Determine the [x, y] coordinate at the center of the cell enclosing the given text.  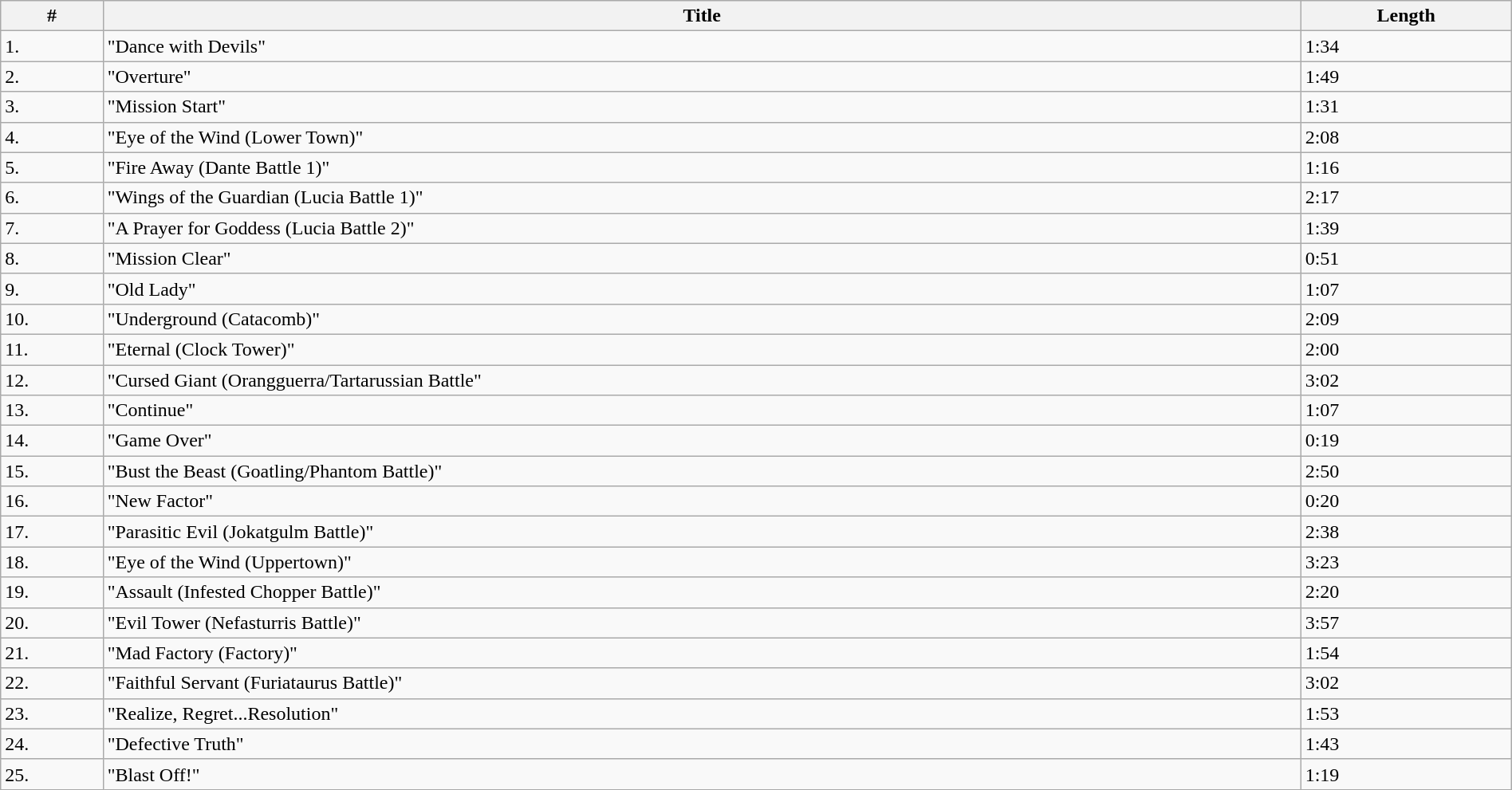
"Realize, Regret...Resolution" [702, 713]
14. [52, 441]
2:38 [1406, 532]
3:57 [1406, 623]
9. [52, 289]
"Fire Away (Dante Battle 1)" [702, 167]
"New Factor" [702, 501]
"Mission Clear" [702, 258]
16. [52, 501]
23. [52, 713]
1:31 [1406, 107]
"Continue" [702, 411]
2. [52, 77]
13. [52, 411]
1:39 [1406, 228]
"Game Over" [702, 441]
Title [702, 16]
1. [52, 46]
"Bust the Beast (Goatling/Phantom Battle)" [702, 471]
2:08 [1406, 137]
2:50 [1406, 471]
"Underground (Catacomb)" [702, 319]
"Wings of the Guardian (Lucia Battle 1)" [702, 198]
"Cursed Giant (Orangguerra/Tartarussian Battle" [702, 380]
"Eternal (Clock Tower)" [702, 349]
7. [52, 228]
1:53 [1406, 713]
19. [52, 592]
2:00 [1406, 349]
3. [52, 107]
17. [52, 532]
1:34 [1406, 46]
18. [52, 562]
2:20 [1406, 592]
"Eye of the Wind (Uppertown)" [702, 562]
3:23 [1406, 562]
"Parasitic Evil (Jokatgulm Battle)" [702, 532]
8. [52, 258]
"Mission Start" [702, 107]
11. [52, 349]
1:49 [1406, 77]
1:16 [1406, 167]
Length [1406, 16]
22. [52, 683]
0:19 [1406, 441]
"Eye of the Wind (Lower Town)" [702, 137]
"Old Lady" [702, 289]
1:43 [1406, 744]
25. [52, 774]
1:54 [1406, 653]
24. [52, 744]
10. [52, 319]
# [52, 16]
6. [52, 198]
15. [52, 471]
0:51 [1406, 258]
5. [52, 167]
"Dance with Devils" [702, 46]
0:20 [1406, 501]
2:17 [1406, 198]
4. [52, 137]
20. [52, 623]
"Assault (Infested Chopper Battle)" [702, 592]
"Mad Factory (Factory)" [702, 653]
12. [52, 380]
1:19 [1406, 774]
"Overture" [702, 77]
"Blast Off!" [702, 774]
"Faithful Servant (Furiataurus Battle)" [702, 683]
"A Prayer for Goddess (Lucia Battle 2)" [702, 228]
2:09 [1406, 319]
21. [52, 653]
"Evil Tower (Nefasturris Battle)" [702, 623]
"Defective Truth" [702, 744]
